Return the [x, y] coordinate for the center point of the cell that contains the specified text.  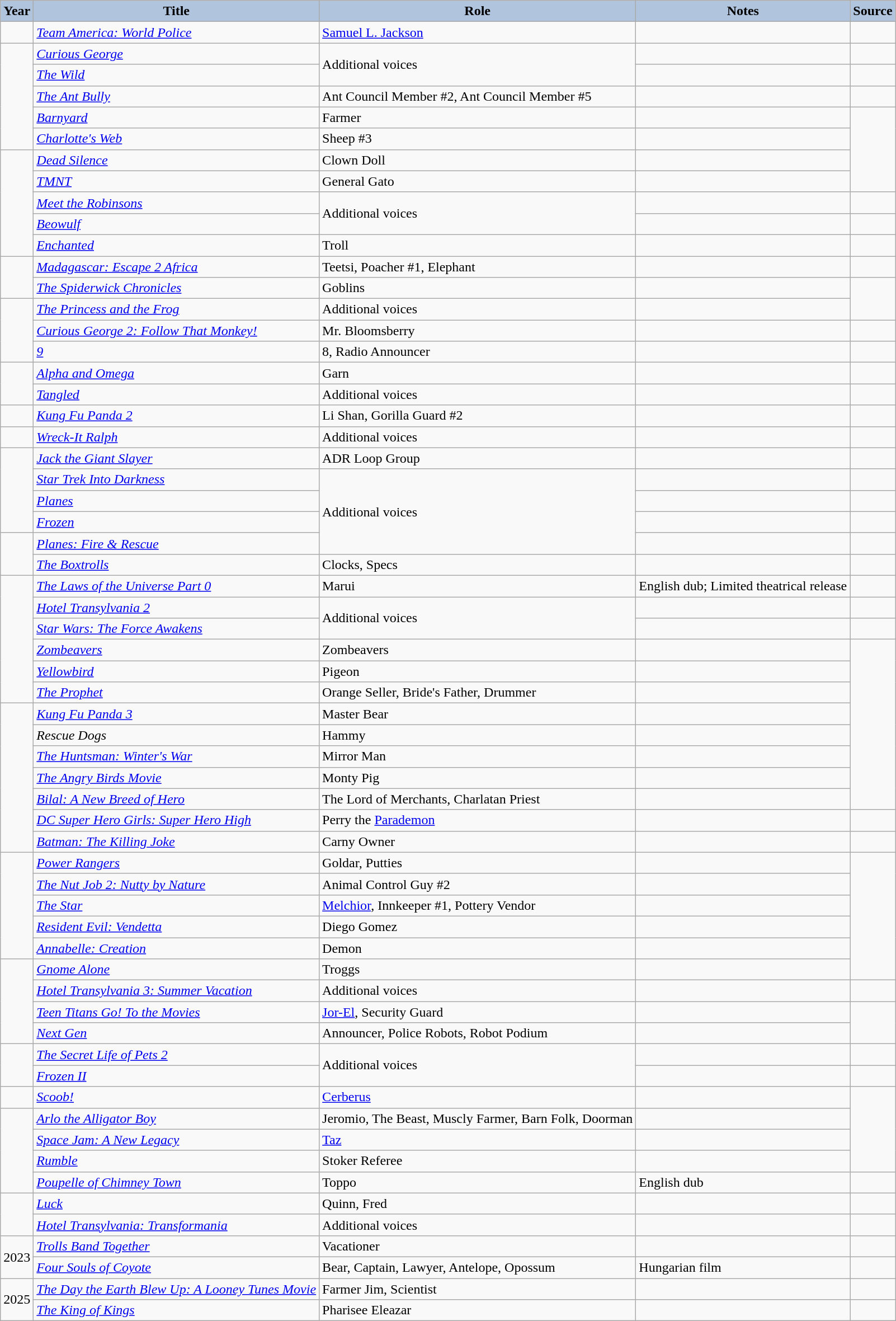
Jack the Giant Slayer [177, 458]
The Boxtrolls [177, 565]
Title [177, 11]
Planes [177, 501]
Next Gen [177, 1033]
Melchior, Innkeeper #1, Pottery Vendor [478, 905]
Poupelle of Chimney Town [177, 1182]
Hotel Transylvania 3: Summer Vacation [177, 991]
Diego Gomez [478, 927]
Pharisee Eleazar [478, 1310]
Notes [743, 11]
Power Rangers [177, 863]
Ant Council Member #2, Ant Council Member #5 [478, 96]
Stoker Referee [478, 1161]
Meet the Robinsons [177, 203]
Kung Fu Panda 3 [177, 714]
DC Super Hero Girls: Super Hero High [177, 820]
Marui [478, 586]
Goblins [478, 288]
2025 [17, 1299]
The King of Kings [177, 1310]
Master Bear [478, 714]
The Ant Bully [177, 96]
TMNT [177, 181]
Hotel Transylvania: Transformania [177, 1225]
Clocks, Specs [478, 565]
The Laws of the Universe Part 0 [177, 586]
9 [177, 352]
Gnome Alone [177, 970]
Announcer, Police Robots, Robot Podium [478, 1033]
Garn [478, 373]
Carny Owner [478, 842]
English dub [743, 1182]
Tangled [177, 394]
Role [478, 11]
Star Trek Into Darkness [177, 479]
Taz [478, 1140]
Scoob! [177, 1097]
Troggs [478, 970]
Vacationer [478, 1246]
Quinn, Fred [478, 1204]
Li Shan, Gorilla Guard #2 [478, 416]
Teetsi, Poacher #1, Elephant [478, 267]
Beowulf [177, 224]
Dead Silence [177, 160]
Batman: The Killing Joke [177, 842]
Kung Fu Panda 2 [177, 416]
Clown Doll [478, 160]
Rumble [177, 1161]
Rescue Dogs [177, 735]
The Day the Earth Blew Up: A Looney Tunes Movie [177, 1289]
The Star [177, 905]
2023 [17, 1257]
Curious George 2: Follow That Monkey! [177, 331]
Goldar, Putties [478, 863]
Star Wars: The Force Awakens [177, 629]
Perry the Parademon [478, 820]
ADR Loop Group [478, 458]
Enchanted [177, 245]
Trolls Band Together [177, 1246]
Arlo the Alligator Boy [177, 1118]
Annabelle: Creation [177, 948]
The Spiderwick Chronicles [177, 288]
General Gato [478, 181]
Teen Titans Go! To the Movies [177, 1012]
Toppo [478, 1182]
Bear, Captain, Lawyer, Antelope, Opossum [478, 1267]
Cerberus [478, 1097]
Barnyard [177, 117]
Four Souls of Coyote [177, 1267]
Curious George [177, 54]
Jeromio, The Beast, Muscly Farmer, Barn Folk, Doorman [478, 1118]
Source [873, 11]
Resident Evil: Vendetta [177, 927]
Mr. Bloomsberry [478, 331]
Hungarian film [743, 1267]
Pigeon [478, 671]
Charlotte's Web [177, 139]
Space Jam: A New Legacy [177, 1140]
Sheep #3 [478, 139]
Samuel L. Jackson [478, 32]
Wreck-It Ralph [177, 437]
Madagascar: Escape 2 Africa [177, 267]
8, Radio Announcer [478, 352]
Mirror Man [478, 756]
Planes: Fire & Rescue [177, 543]
Team America: World Police [177, 32]
Orange Seller, Bride's Father, Drummer [478, 693]
The Nut Job 2: Nutty by Nature [177, 884]
Hotel Transylvania 2 [177, 607]
Alpha and Omega [177, 373]
Frozen [177, 522]
Farmer Jim, Scientist [478, 1289]
English dub; Limited theatrical release [743, 586]
Farmer [478, 117]
The Angry Birds Movie [177, 778]
Animal Control Guy #2 [478, 884]
Jor-El, Security Guard [478, 1012]
The Lord of Merchants, Charlatan Priest [478, 799]
Luck [177, 1204]
Troll [478, 245]
The Secret Life of Pets 2 [177, 1055]
Yellowbird [177, 671]
Bilal: A New Breed of Hero [177, 799]
Demon [478, 948]
Year [17, 11]
Hammy [478, 735]
The Prophet [177, 693]
Monty Pig [478, 778]
Frozen II [177, 1076]
The Princess and the Frog [177, 309]
The Huntsman: Winter's War [177, 756]
The Wild [177, 75]
